Search for the cell housing the specified text and yield its [X, Y] center coordinate. 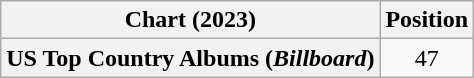
US Top Country Albums (Billboard) [190, 58]
Position [427, 20]
47 [427, 58]
Chart (2023) [190, 20]
